Determine the (X, Y) coordinate at the center of the cell enclosing the given text.  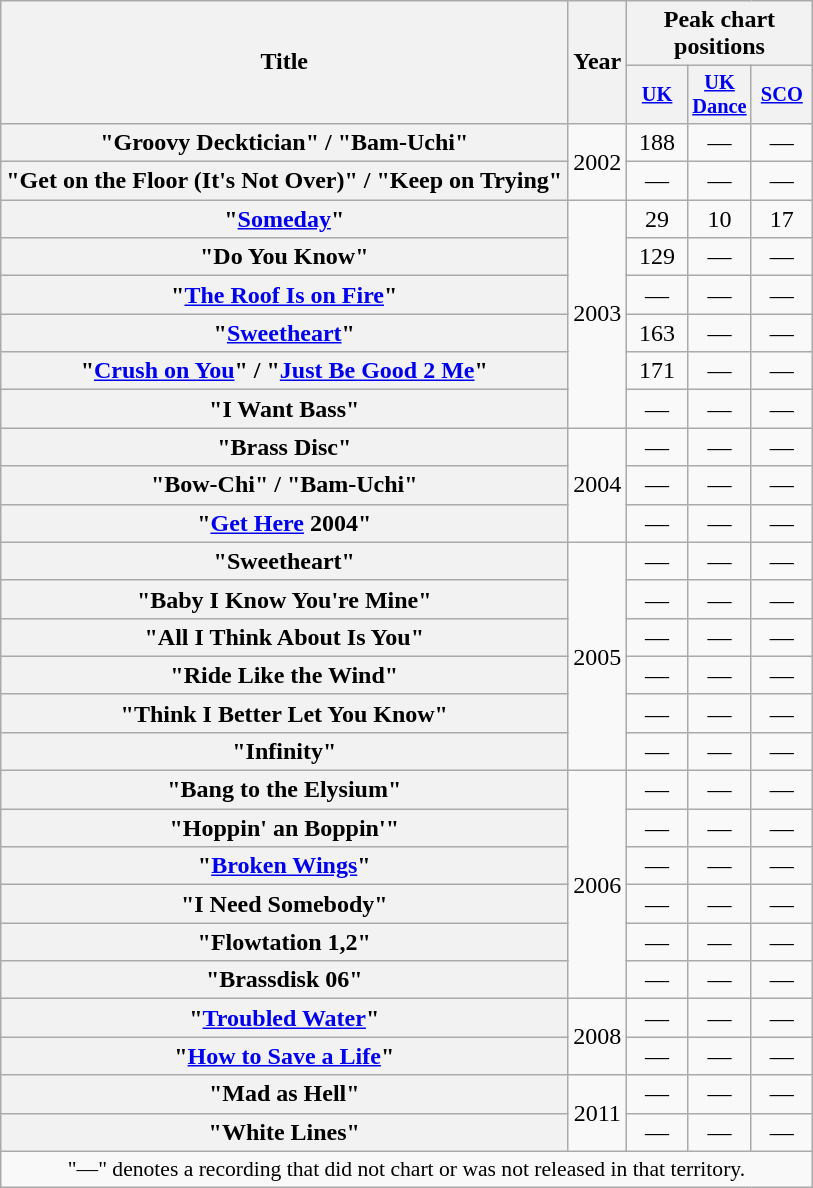
"How to Save a Life" (284, 1056)
2011 (598, 1113)
2005 (598, 656)
2004 (598, 485)
"Hoppin' an Boppin'" (284, 828)
"Groovy Decktician" / "Bam-Uchi" (284, 142)
"The Roof Is on Fire" (284, 295)
"Brass Disc" (284, 447)
"Think I Better Let You Know" (284, 713)
2006 (598, 885)
Year (598, 62)
"Someday" (284, 219)
UK Dance (719, 95)
171 (658, 371)
"Crush on You" / "Just Be Good 2 Me" (284, 371)
29 (658, 219)
"Flowtation 1,2" (284, 942)
"White Lines" (284, 1132)
2008 (598, 1037)
"Broken Wings" (284, 866)
"Get on the Floor (It's Not Over)" / "Keep on Trying" (284, 181)
"—" denotes a recording that did not chart or was not released in that territory. (406, 1169)
129 (658, 257)
"All I Think About Is You" (284, 637)
"Ride Like the Wind" (284, 675)
UK (658, 95)
10 (719, 219)
163 (658, 333)
Title (284, 62)
"Mad as Hell" (284, 1094)
Peak chart positions (720, 34)
SCO (782, 95)
"Do You Know" (284, 257)
"Baby I Know You're Mine" (284, 599)
188 (658, 142)
"Bang to the Elysium" (284, 790)
"I Need Somebody" (284, 904)
17 (782, 219)
"I Want Bass" (284, 409)
"Troubled Water" (284, 1018)
"Get Here 2004" (284, 523)
2003 (598, 314)
"Bow-Chi" / "Bam-Uchi" (284, 485)
"Brassdisk 06" (284, 980)
"Infinity" (284, 751)
2002 (598, 161)
